Extract the (X, Y) coordinate from the center of the cell holding the provided text.  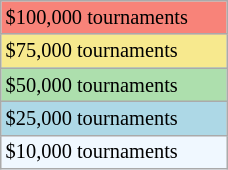
$10,000 tournaments (114, 152)
$50,000 tournaments (114, 85)
$100,000 tournaments (114, 17)
$25,000 tournaments (114, 118)
$75,000 tournaments (114, 51)
